Pinpoint the cell where the given text exists, returning its [X, Y] midpoint coordinate. 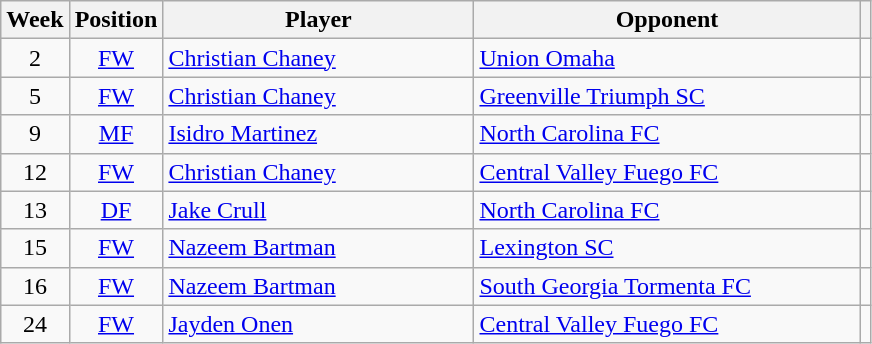
Week [35, 20]
Jayden Onen [318, 324]
Player [318, 20]
Position [116, 20]
Greenville Triumph SC [667, 96]
2 [35, 58]
13 [35, 210]
DF [116, 210]
Union Omaha [667, 58]
Opponent [667, 20]
Jake Crull [318, 210]
South Georgia Tormenta FC [667, 286]
15 [35, 248]
MF [116, 134]
9 [35, 134]
Lexington SC [667, 248]
Isidro Martinez [318, 134]
24 [35, 324]
5 [35, 96]
12 [35, 172]
16 [35, 286]
